Provide the [x, y] coordinate of the cell's center where the given text is located.  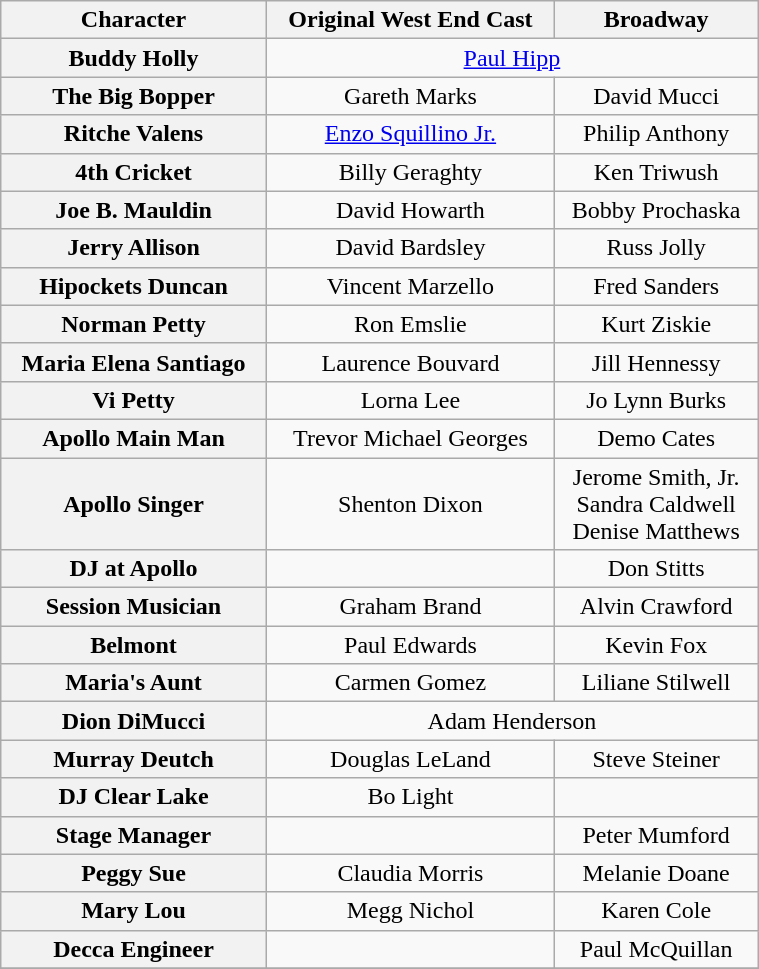
Ron Emslie [410, 324]
Liliane Stilwell [656, 683]
4th Cricket [134, 172]
Fred Sanders [656, 286]
Jill Hennessy [656, 362]
Paul Hipp [512, 58]
Paul Edwards [410, 645]
Bobby Prochaska [656, 210]
Jo Lynn Burks [656, 400]
The Big Bopper [134, 96]
Character [134, 20]
Philip Anthony [656, 134]
Trevor Michael Georges [410, 438]
David Bardsley [410, 248]
Peter Mumford [656, 835]
Enzo Squillino Jr. [410, 134]
Karen Cole [656, 911]
Jerry Allison [134, 248]
Session Musician [134, 607]
David Howarth [410, 210]
Vi Petty [134, 400]
DJ Clear Lake [134, 797]
Russ Jolly [656, 248]
Adam Henderson [512, 721]
Gareth Marks [410, 96]
DJ at Apollo [134, 569]
Murray Deutch [134, 759]
Paul McQuillan [656, 949]
Hipockets Duncan [134, 286]
Douglas LeLand [410, 759]
Billy Geraghty [410, 172]
Alvin Crawford [656, 607]
Megg Nichol [410, 911]
Jerome Smith, Jr.Sandra CaldwellDenise Matthews [656, 504]
Demo Cates [656, 438]
Steve Steiner [656, 759]
Broadway [656, 20]
Peggy Sue [134, 873]
Vincent Marzello [410, 286]
Carmen Gomez [410, 683]
Mary Lou [134, 911]
Apollo Main Man [134, 438]
Maria Elena Santiago [134, 362]
Kevin Fox [656, 645]
Shenton Dixon [410, 504]
Belmont [134, 645]
Dion DiMucci [134, 721]
Graham Brand [410, 607]
Ritche Valens [134, 134]
Joe B. Mauldin [134, 210]
Stage Manager [134, 835]
Melanie Doane [656, 873]
Kurt Ziskie [656, 324]
Original West End Cast [410, 20]
Lorna Lee [410, 400]
David Mucci [656, 96]
Apollo Singer [134, 504]
Decca Engineer [134, 949]
Norman Petty [134, 324]
Maria's Aunt [134, 683]
Bo Light [410, 797]
Don Stitts [656, 569]
Claudia Morris [410, 873]
Laurence Bouvard [410, 362]
Ken Triwush [656, 172]
Buddy Holly [134, 58]
